Extract the [X, Y] coordinate from the center of the cell holding the provided text.  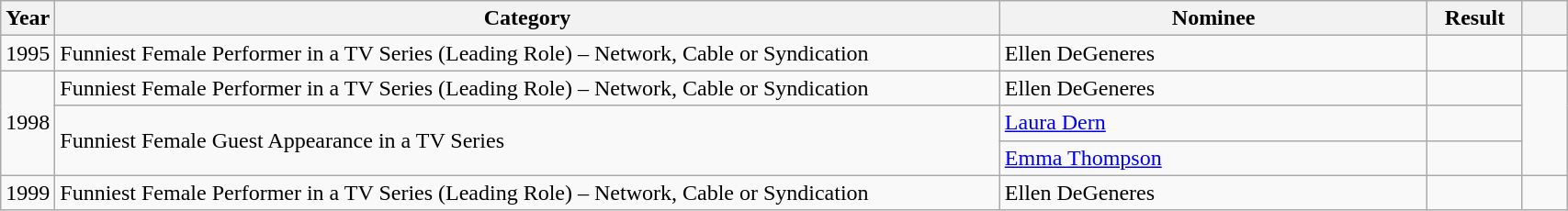
Funniest Female Guest Appearance in a TV Series [527, 140]
Nominee [1213, 18]
Laura Dern [1213, 123]
1995 [28, 53]
1998 [28, 123]
Result [1475, 18]
Emma Thompson [1213, 158]
Year [28, 18]
Category [527, 18]
1999 [28, 193]
